Return (x, y) of the center of cell containing provided text 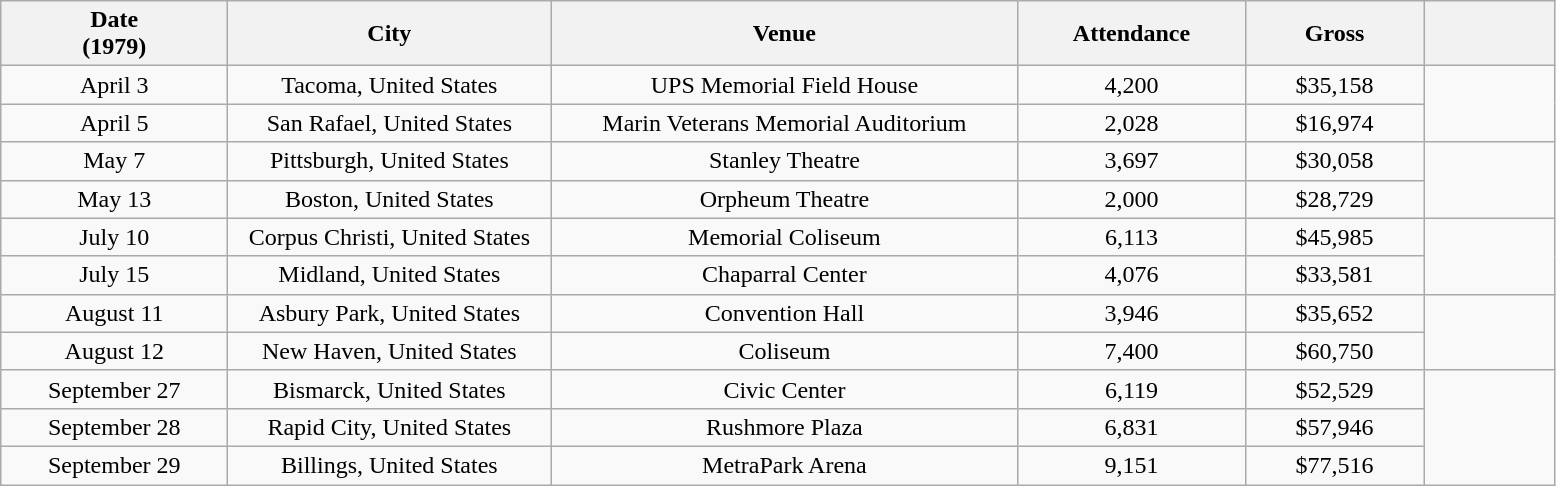
2,028 (1132, 123)
August 11 (114, 313)
San Rafael, United States (390, 123)
July 10 (114, 237)
Date(1979) (114, 34)
$35,158 (1334, 85)
Bismarck, United States (390, 389)
MetraPark Arena (784, 465)
May 7 (114, 161)
Chaparral Center (784, 275)
Marin Veterans Memorial Auditorium (784, 123)
Gross (1334, 34)
Attendance (1132, 34)
$77,516 (1334, 465)
6,113 (1132, 237)
UPS Memorial Field House (784, 85)
$60,750 (1334, 351)
3,697 (1132, 161)
September 29 (114, 465)
Pittsburgh, United States (390, 161)
Orpheum Theatre (784, 199)
September 28 (114, 427)
Corpus Christi, United States (390, 237)
Coliseum (784, 351)
$57,946 (1334, 427)
$16,974 (1334, 123)
Asbury Park, United States (390, 313)
Venue (784, 34)
6,831 (1132, 427)
7,400 (1132, 351)
City (390, 34)
August 12 (114, 351)
Convention Hall (784, 313)
September 27 (114, 389)
Rushmore Plaza (784, 427)
$35,652 (1334, 313)
Stanley Theatre (784, 161)
4,200 (1132, 85)
New Haven, United States (390, 351)
Civic Center (784, 389)
$33,581 (1334, 275)
4,076 (1132, 275)
Midland, United States (390, 275)
$52,529 (1334, 389)
May 13 (114, 199)
3,946 (1132, 313)
Boston, United States (390, 199)
Tacoma, United States (390, 85)
$30,058 (1334, 161)
April 3 (114, 85)
$45,985 (1334, 237)
Billings, United States (390, 465)
July 15 (114, 275)
Rapid City, United States (390, 427)
6,119 (1132, 389)
Memorial Coliseum (784, 237)
$28,729 (1334, 199)
9,151 (1132, 465)
April 5 (114, 123)
2,000 (1132, 199)
